Return the [X, Y] coordinate for the center point of the cell that contains the specified text.  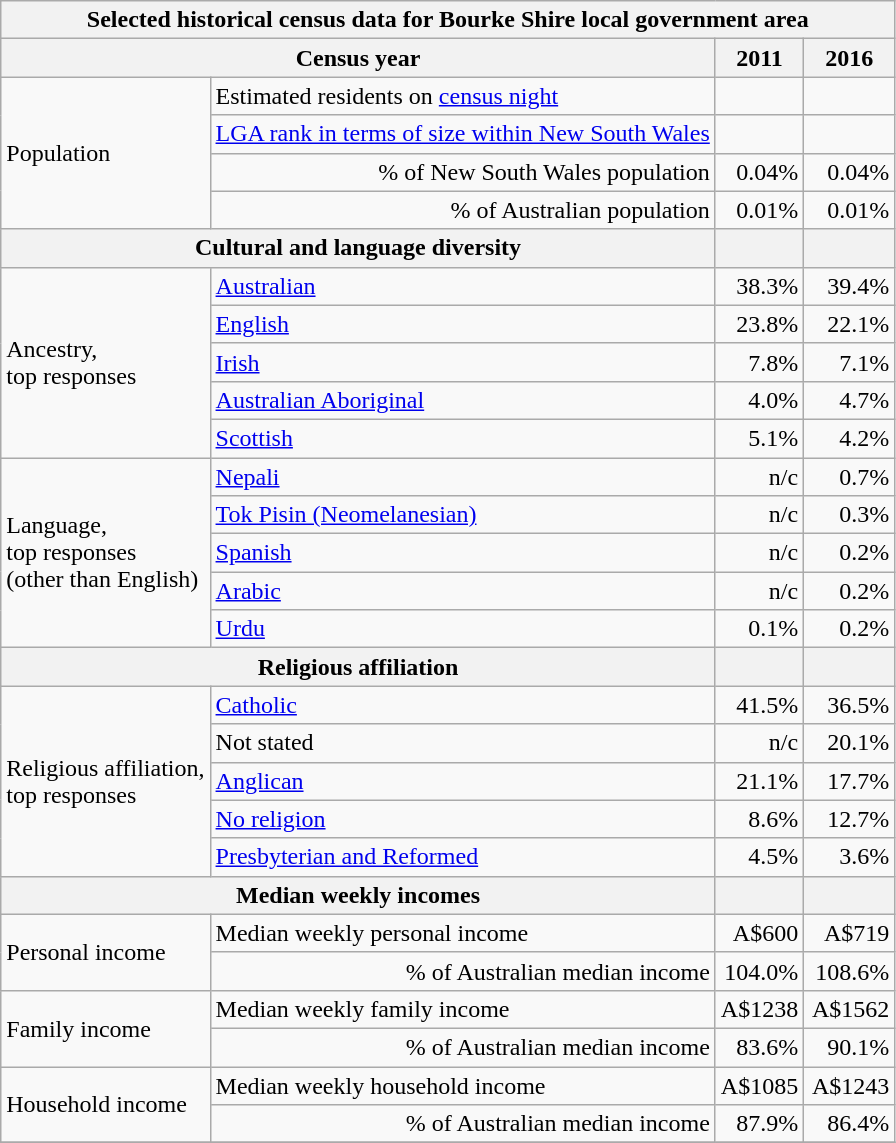
Urdu [462, 629]
Spanish [462, 553]
LGA rank in terms of size within New South Wales [462, 134]
39.4% [850, 286]
A$600 [759, 933]
12.7% [850, 819]
Selected historical census data for Bourke Shire local government area [448, 20]
4.7% [850, 400]
4.0% [759, 400]
38.3% [759, 286]
0.7% [850, 477]
A$1562 [850, 1009]
4.5% [759, 857]
Personal income [106, 952]
8.6% [759, 819]
Scottish [462, 438]
Population [106, 153]
English [462, 324]
A$1243 [850, 1085]
Cultural and language diversity [358, 248]
No religion [462, 819]
Arabic [462, 591]
Australian [462, 286]
Tok Pisin (Neomelanesian) [462, 515]
20.1% [850, 743]
5.1% [759, 438]
87.9% [759, 1124]
4.2% [850, 438]
2016 [850, 58]
% of Australian population [462, 210]
2011 [759, 58]
Family income [106, 1028]
Census year [358, 58]
Catholic [462, 705]
Anglican [462, 781]
Religious affiliation [358, 667]
Irish [462, 362]
0.3% [850, 515]
90.1% [850, 1047]
0.1% [759, 629]
104.0% [759, 971]
Ancestry,top responses [106, 362]
% of New South Wales population [462, 172]
Australian Aboriginal [462, 400]
A$719 [850, 933]
Median weekly incomes [358, 895]
86.4% [850, 1124]
Not stated [462, 743]
Presbyterian and Reformed [462, 857]
17.7% [850, 781]
22.1% [850, 324]
Religious affiliation,top responses [106, 781]
36.5% [850, 705]
7.1% [850, 362]
83.6% [759, 1047]
Median weekly family income [462, 1009]
Nepali [462, 477]
Median weekly personal income [462, 933]
3.6% [850, 857]
A$1238 [759, 1009]
Estimated residents on census night [462, 96]
7.8% [759, 362]
41.5% [759, 705]
Household income [106, 1104]
23.8% [759, 324]
21.1% [759, 781]
Language,top responses(other than English) [106, 553]
108.6% [850, 971]
Median weekly household income [462, 1085]
A$1085 [759, 1085]
